Scan for the cell matching the given text and deliver its (X, Y) coordinate at center. 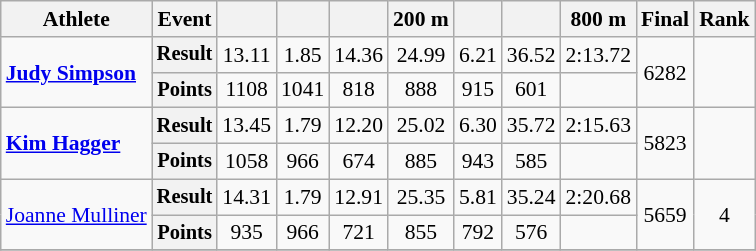
13.11 (246, 55)
14.31 (246, 197)
36.52 (532, 55)
2:13.72 (598, 55)
25.02 (421, 126)
12.91 (358, 197)
2:20.68 (598, 197)
Kim Hagger (76, 144)
818 (358, 90)
601 (532, 90)
25.35 (421, 197)
576 (532, 233)
12.20 (358, 126)
13.45 (246, 126)
674 (358, 162)
1058 (246, 162)
2:15.63 (598, 126)
888 (421, 90)
Rank (724, 19)
721 (358, 233)
4 (724, 214)
1041 (302, 90)
6.21 (478, 55)
35.72 (532, 126)
943 (478, 162)
1.85 (302, 55)
5659 (665, 214)
Joanne Mulliner (76, 214)
5823 (665, 144)
200 m (421, 19)
Athlete (76, 19)
Event (185, 19)
24.99 (421, 55)
5.81 (478, 197)
Final (665, 19)
855 (421, 233)
14.36 (358, 55)
935 (246, 233)
6.30 (478, 126)
885 (421, 162)
585 (532, 162)
800 m (598, 19)
6282 (665, 72)
792 (478, 233)
35.24 (532, 197)
1108 (246, 90)
915 (478, 90)
Judy Simpson (76, 72)
